Scan for the cell matching the given text and deliver its (X, Y) coordinate at center. 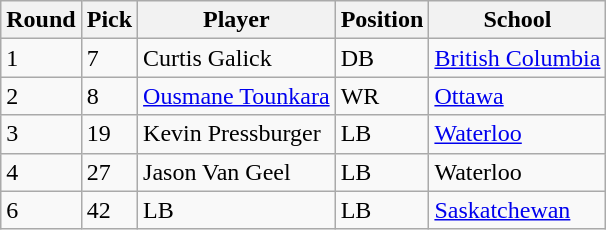
Round (41, 20)
Saskatchewan (518, 210)
4 (41, 172)
42 (109, 210)
Player (237, 20)
7 (109, 58)
1 (41, 58)
Pick (109, 20)
27 (109, 172)
British Columbia (518, 58)
Ottawa (518, 96)
2 (41, 96)
Jason Van Geel (237, 172)
Kevin Pressburger (237, 134)
3 (41, 134)
WR (382, 96)
DB (382, 58)
Curtis Galick (237, 58)
Ousmane Tounkara (237, 96)
19 (109, 134)
School (518, 20)
6 (41, 210)
8 (109, 96)
Position (382, 20)
